Provide the (X, Y) coordinate of the cell's center where the given text is located.  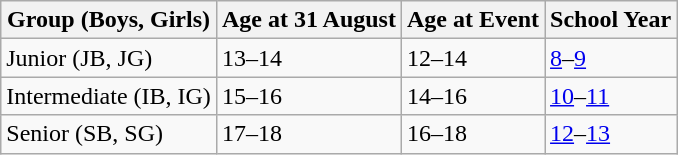
Age at 31 August (308, 20)
17–18 (308, 134)
16–18 (472, 134)
School Year (611, 20)
14–16 (472, 96)
12–13 (611, 134)
Senior (SB, SG) (109, 134)
Intermediate (IB, IG) (109, 96)
13–14 (308, 58)
Group (Boys, Girls) (109, 20)
Age at Event (472, 20)
Junior (JB, JG) (109, 58)
8–9 (611, 58)
10–11 (611, 96)
12–14 (472, 58)
15–16 (308, 96)
